Output the (X, Y) coordinate of the center of the cell containing the given text.  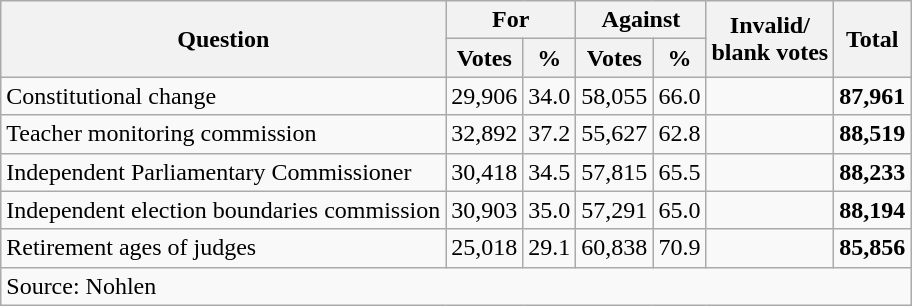
34.5 (550, 172)
Invalid/blank votes (770, 39)
Constitutional change (224, 96)
30,903 (484, 210)
Retirement ages of judges (224, 248)
30,418 (484, 172)
29,906 (484, 96)
Source: Nohlen (456, 286)
62.8 (680, 134)
Teacher monitoring commission (224, 134)
88,519 (872, 134)
88,194 (872, 210)
Question (224, 39)
25,018 (484, 248)
58,055 (614, 96)
32,892 (484, 134)
65.0 (680, 210)
37.2 (550, 134)
88,233 (872, 172)
57,291 (614, 210)
Independent Parliamentary Commissioner (224, 172)
Independent election boundaries commission (224, 210)
85,856 (872, 248)
70.9 (680, 248)
34.0 (550, 96)
87,961 (872, 96)
For (511, 20)
65.5 (680, 172)
Total (872, 39)
29.1 (550, 248)
60,838 (614, 248)
35.0 (550, 210)
57,815 (614, 172)
66.0 (680, 96)
55,627 (614, 134)
Against (641, 20)
